Extract the (x, y) coordinate from the center of the cell holding the provided text.  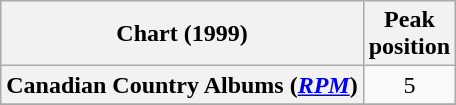
Chart (1999) (182, 34)
5 (409, 85)
Peak position (409, 34)
Canadian Country Albums (RPM) (182, 85)
